Output the [x, y] coordinate of the center of the cell containing the given text.  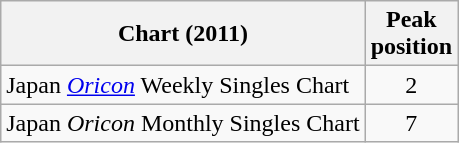
Japan Oricon Weekly Singles Chart [183, 85]
Japan Oricon Monthly Singles Chart [183, 123]
2 [411, 85]
7 [411, 123]
Chart (2011) [183, 34]
Peakposition [411, 34]
